Scan for the cell matching the given text and deliver its [X, Y] coordinate at center. 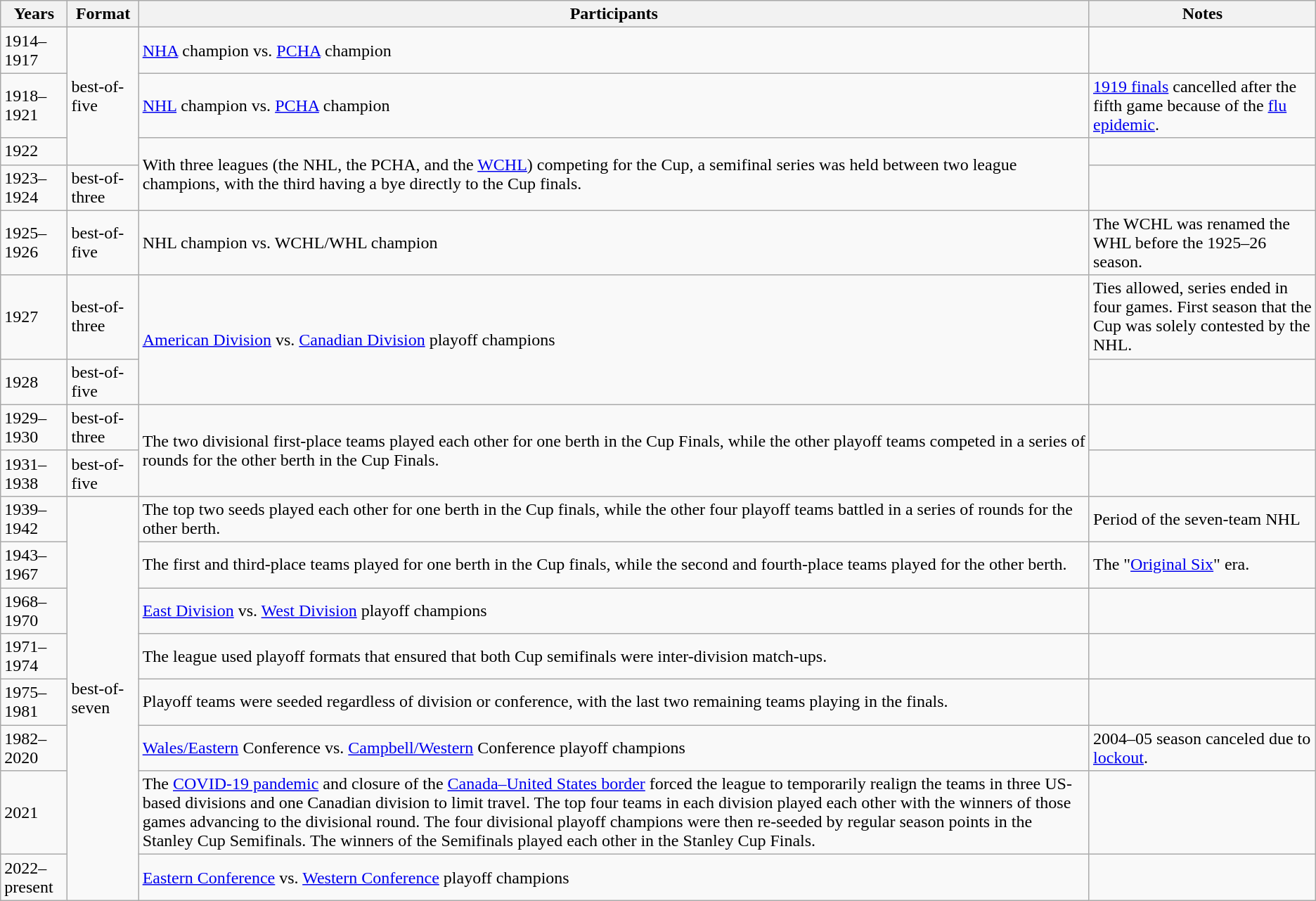
1914–1917 [34, 51]
2021 [34, 813]
1971–1974 [34, 657]
Playoff teams were seeded regardless of division or conference, with the last two remaining teams playing in the finals. [614, 702]
Notes [1202, 14]
1923–1924 [34, 187]
1931–1938 [34, 473]
1918–1921 [34, 106]
NHL champion vs. WCHL/WHL champion [614, 243]
The first and third-place teams played for one berth in the Cup finals, while the second and fourth-place teams played for the other berth. [614, 564]
1968–1970 [34, 611]
1919 finals cancelled after the fifth game because of the flu epidemic. [1202, 106]
East Division vs. West Division playoff champions [614, 611]
NHL champion vs. PCHA champion [614, 106]
Wales/Eastern Conference vs. Campbell/Western Conference playoff champions [614, 748]
2004–05 season canceled due to lockout. [1202, 748]
Format [103, 14]
1927 [34, 317]
2022–present [34, 878]
1982–2020 [34, 748]
The league used playoff formats that ensured that both Cup semifinals were inter-division match-ups. [614, 657]
1939–1942 [34, 519]
1975–1981 [34, 702]
1928 [34, 381]
The WCHL was renamed the WHL before the 1925–26 season. [1202, 243]
1943–1967 [34, 564]
Period of the seven-team NHL [1202, 519]
best-of-seven [103, 698]
NHA champion vs. PCHA champion [614, 51]
Years [34, 14]
Eastern Conference vs. Western Conference playoff champions [614, 878]
1929–1930 [34, 428]
Participants [614, 14]
The "Original Six" era. [1202, 564]
1922 [34, 151]
1925–1926 [34, 243]
Ties allowed, series ended in four games. First season that the Cup was solely contested by the NHL. [1202, 317]
American Division vs. Canadian Division playoff champions [614, 340]
